Find where the given text appears and provide that cell's center as [x, y] coordinate. 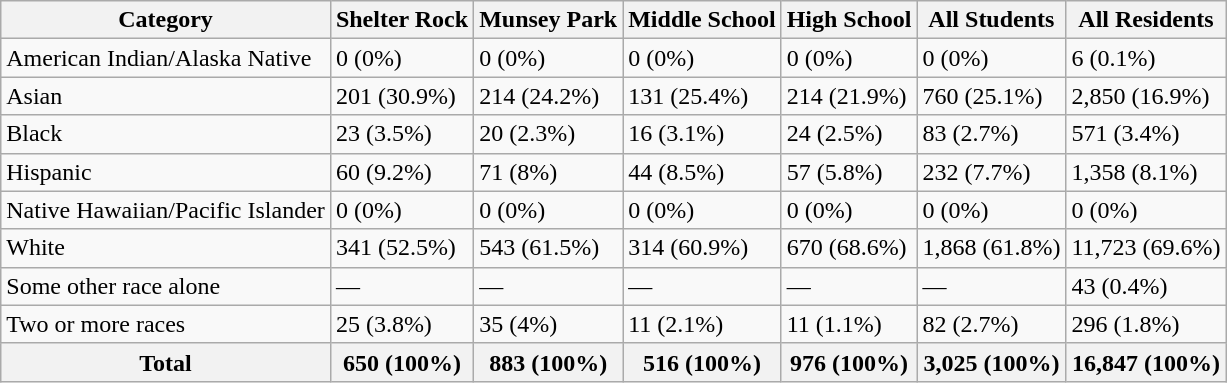
57 (5.8%) [849, 172]
11,723 (69.6%) [1146, 248]
543 (61.5%) [548, 248]
24 (2.5%) [849, 134]
20 (2.3%) [548, 134]
Category [166, 20]
Native Hawaiian/Pacific Islander [166, 210]
516 (100%) [702, 362]
71 (8%) [548, 172]
3,025 (100%) [992, 362]
Asian [166, 96]
82 (2.7%) [992, 324]
Shelter Rock [402, 20]
11 (2.1%) [702, 324]
232 (7.7%) [992, 172]
760 (25.1%) [992, 96]
670 (68.6%) [849, 248]
650 (100%) [402, 362]
201 (30.9%) [402, 96]
1,868 (61.8%) [992, 248]
25 (3.8%) [402, 324]
214 (24.2%) [548, 96]
60 (9.2%) [402, 172]
All Students [992, 20]
976 (100%) [849, 362]
Hispanic [166, 172]
11 (1.1%) [849, 324]
314 (60.9%) [702, 248]
Total [166, 362]
Munsey Park [548, 20]
23 (3.5%) [402, 134]
Two or more races [166, 324]
214 (21.9%) [849, 96]
High School [849, 20]
83 (2.7%) [992, 134]
16,847 (100%) [1146, 362]
2,850 (16.9%) [1146, 96]
All Residents [1146, 20]
35 (4%) [548, 324]
1,358 (8.1%) [1146, 172]
883 (100%) [548, 362]
Black [166, 134]
American Indian/Alaska Native [166, 58]
16 (3.1%) [702, 134]
571 (3.4%) [1146, 134]
44 (8.5%) [702, 172]
6 (0.1%) [1146, 58]
Some other race alone [166, 286]
43 (0.4%) [1146, 286]
341 (52.5%) [402, 248]
White [166, 248]
296 (1.8%) [1146, 324]
Middle School [702, 20]
131 (25.4%) [702, 96]
